Return (x, y) of the center of cell containing provided text 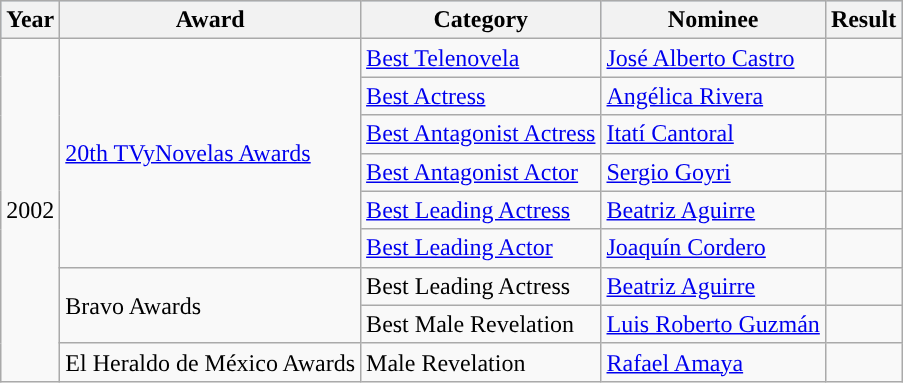
Best Actress (481, 96)
Angélica Rivera (713, 96)
Best Antagonist Actor (481, 172)
20th TVyNovelas Awards (210, 153)
Male Revelation (481, 362)
Rafael Amaya (713, 362)
Bravo Awards (210, 305)
Year (30, 20)
Luis Roberto Guzmán (713, 324)
Category (481, 20)
Best Leading Actor (481, 248)
El Heraldo de México Awards (210, 362)
2002 (30, 210)
José Alberto Castro (713, 58)
Best Male Revelation (481, 324)
Joaquín Cordero (713, 248)
Best Antagonist Actress (481, 134)
Result (863, 20)
Award (210, 20)
Best Telenovela (481, 58)
Itatí Cantoral (713, 134)
Sergio Goyri (713, 172)
Nominee (713, 20)
